Scan for the cell matching the given text and deliver its (x, y) coordinate at center. 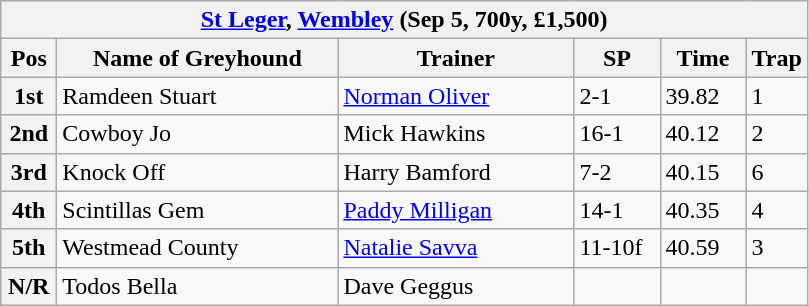
4th (29, 210)
4 (776, 210)
Trainer (456, 58)
Norman Oliver (456, 96)
Mick Hawkins (456, 134)
Ramdeen Stuart (198, 96)
3 (776, 248)
2-1 (617, 96)
39.82 (703, 96)
40.35 (703, 210)
Dave Geggus (456, 286)
SP (617, 58)
Harry Bamford (456, 172)
Knock Off (198, 172)
Trap (776, 58)
Pos (29, 58)
2 (776, 134)
Name of Greyhound (198, 58)
7-2 (617, 172)
11-10f (617, 248)
2nd (29, 134)
5th (29, 248)
16-1 (617, 134)
6 (776, 172)
Paddy Milligan (456, 210)
40.15 (703, 172)
1st (29, 96)
3rd (29, 172)
Westmead County (198, 248)
14-1 (617, 210)
40.59 (703, 248)
Cowboy Jo (198, 134)
St Leger, Wembley (Sep 5, 700y, £1,500) (404, 20)
1 (776, 96)
N/R (29, 286)
Todos Bella (198, 286)
Scintillas Gem (198, 210)
Time (703, 58)
40.12 (703, 134)
Natalie Savva (456, 248)
